Extract the (X, Y) coordinate from the center of the cell holding the provided text.  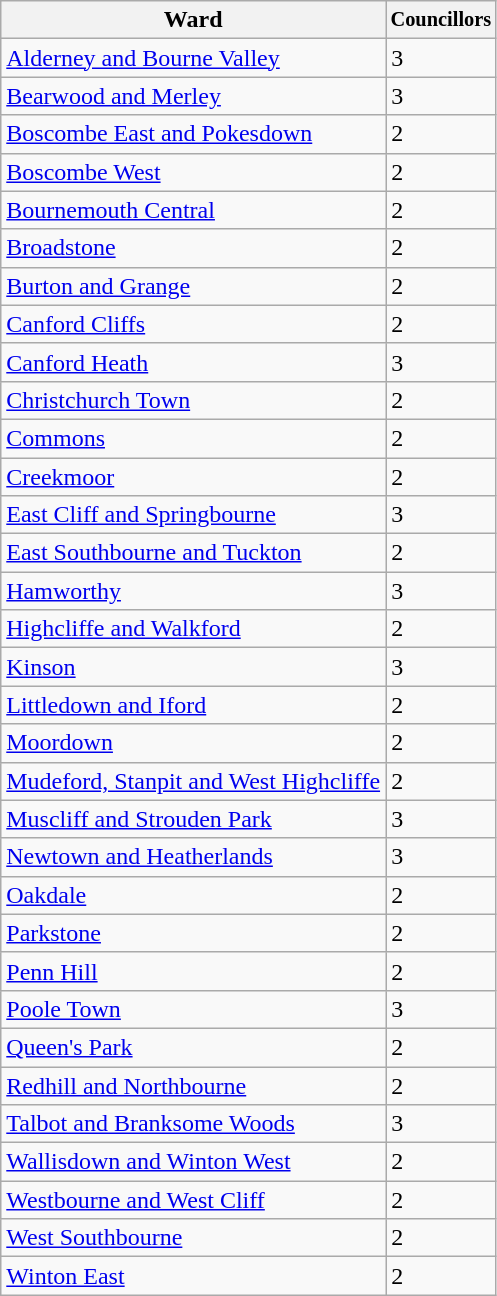
West Southbourne (194, 1238)
Highcliffe and Walkford (194, 629)
Parkstone (194, 933)
Canford Heath (194, 362)
Kinson (194, 667)
Redhill and Northbourne (194, 1085)
Littledown and Iford (194, 705)
Hamworthy (194, 591)
Canford Cliffs (194, 324)
East Cliff and Springbourne (194, 515)
Newtown and Heatherlands (194, 857)
Councillors (441, 20)
Commons (194, 438)
Boscombe East and Pokesdown (194, 134)
Moordown (194, 743)
Christchurch Town (194, 400)
Burton and Grange (194, 286)
Wallisdown and Winton West (194, 1162)
East Southbourne and Tuckton (194, 553)
Westbourne and West Cliff (194, 1200)
Penn Hill (194, 971)
Boscombe West (194, 172)
Oakdale (194, 895)
Bournemouth Central (194, 210)
Talbot and Branksome Woods (194, 1124)
Broadstone (194, 248)
Muscliff and Strouden Park (194, 819)
Alderney and Bourne Valley (194, 58)
Ward (194, 20)
Creekmoor (194, 477)
Mudeford, Stanpit and West Highcliffe (194, 781)
Winton East (194, 1276)
Queen's Park (194, 1047)
Poole Town (194, 1009)
Bearwood and Merley (194, 96)
